Return [x, y] of the center of cell containing provided text 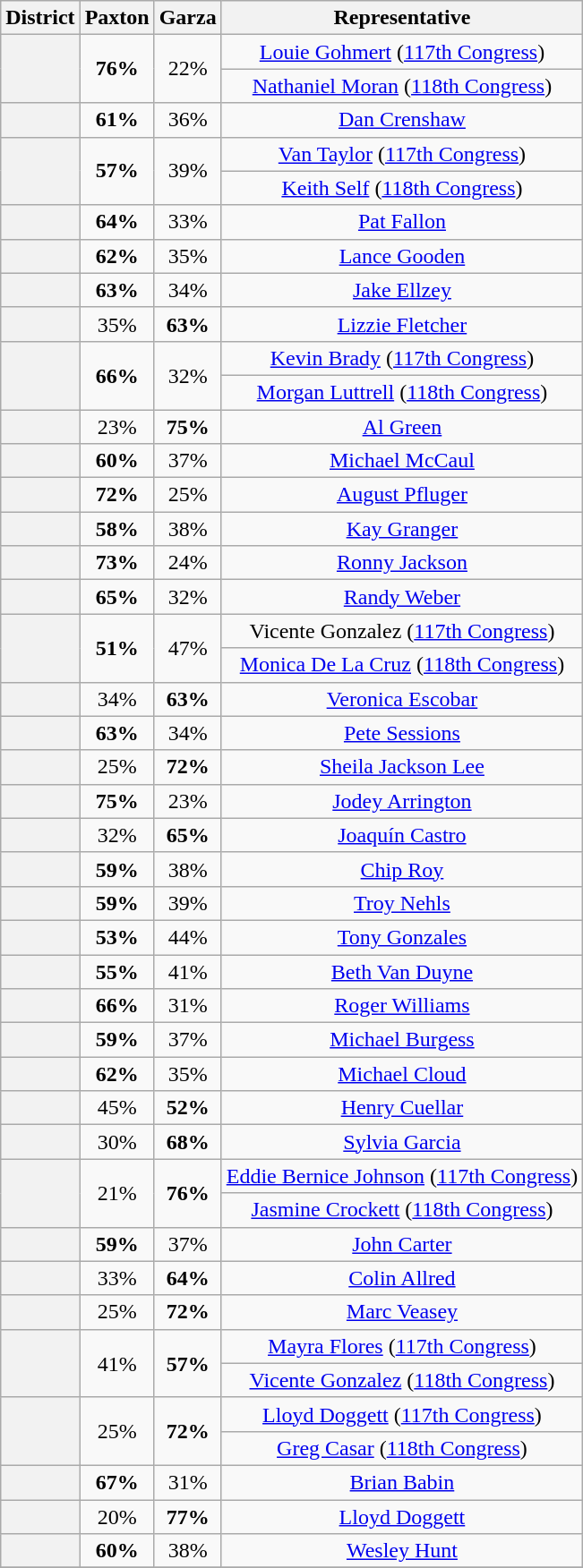
District [40, 18]
30% [116, 1142]
24% [188, 563]
Vicente Gonzalez (118th Congress) [401, 1380]
Marc Veasey [401, 1312]
Jasmine Crockett (118th Congress) [401, 1210]
53% [116, 937]
Wesley Hunt [401, 1551]
Mayra Flores (117th Congress) [401, 1346]
Ronny Jackson [401, 563]
Pete Sessions [401, 733]
Lloyd Doggett [401, 1517]
Monica De La Cruz (118th Congress) [401, 665]
Louie Gohmert (117th Congress) [401, 52]
Keith Self (118th Congress) [401, 188]
45% [116, 1108]
August Pfluger [401, 495]
Sylvia Garcia [401, 1142]
Al Green [401, 427]
Colin Allred [401, 1278]
Sheila Jackson Lee [401, 767]
Veronica Escobar [401, 699]
Lizzie Fletcher [401, 324]
22% [188, 69]
Michael McCaul [401, 461]
47% [188, 648]
Beth Van Duyne [401, 971]
61% [116, 120]
68% [188, 1142]
Morgan Luttrell (118th Congress) [401, 392]
Roger Williams [401, 1006]
Jake Ellzey [401, 290]
Jodey Arrington [401, 801]
Paxton [116, 18]
Henry Cuellar [401, 1108]
73% [116, 563]
51% [116, 648]
58% [116, 529]
Michael Cloud [401, 1074]
Pat Fallon [401, 222]
Lloyd Doggett (117th Congress) [401, 1414]
21% [116, 1193]
Vicente Gonzalez (117th Congress) [401, 631]
77% [188, 1517]
Garza [188, 18]
Nathaniel Moran (118th Congress) [401, 86]
20% [116, 1517]
Van Taylor (117th Congress) [401, 154]
36% [188, 120]
Brian Babin [401, 1482]
Dan Crenshaw [401, 120]
Greg Casar (118th Congress) [401, 1448]
Kevin Brady (117th Congress) [401, 358]
Michael Burgess [401, 1040]
Joaquín Castro [401, 835]
Kay Granger [401, 529]
52% [188, 1108]
Troy Nehls [401, 903]
John Carter [401, 1244]
55% [116, 971]
Tony Gonzales [401, 937]
Eddie Bernice Johnson (117th Congress) [401, 1176]
Randy Weber [401, 597]
44% [188, 937]
67% [116, 1482]
Lance Gooden [401, 256]
Chip Roy [401, 869]
Representative [401, 18]
